Detect which cell encompasses the target text, then output its (X, Y) center coordinate. 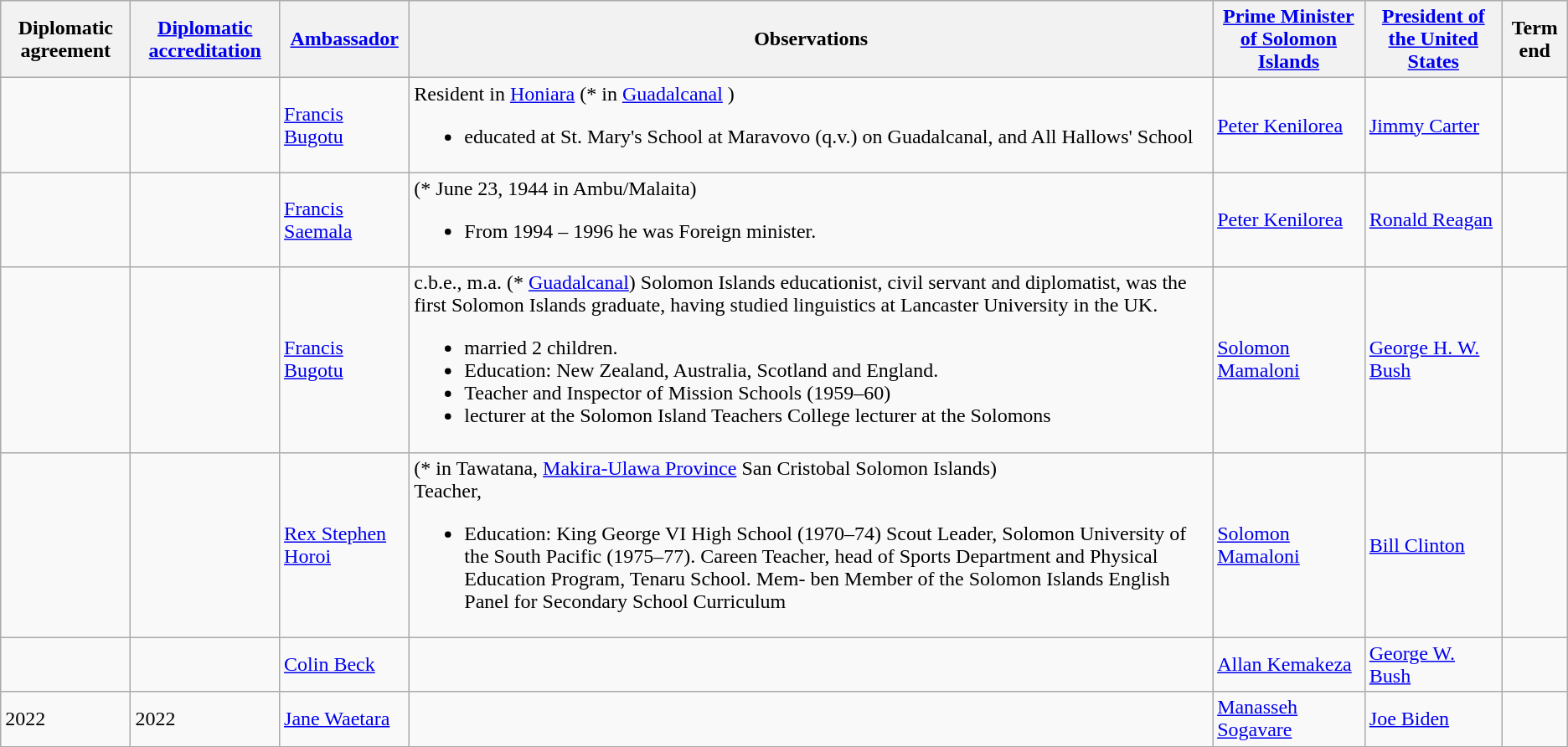
Diplomatic accreditation (205, 39)
George W. Bush (1433, 665)
Manasseh Sogavare (1289, 719)
Resident in Honiara (* in Guadalcanal )educated at St. Mary's School at Maravovo (q.v.) on Guadalcanal, and All Hallows' School (811, 126)
Jane Waetara (345, 719)
Rex Stephen Horoi (345, 544)
Allan Kemakeza (1289, 665)
Term end (1534, 39)
George H. W. Bush (1433, 360)
Diplomatic agreement (65, 39)
Joe Biden (1433, 719)
(* June 23, 1944 in Ambu/Malaita)From 1994 – 1996 he was Foreign minister. (811, 219)
Colin Beck (345, 665)
Observations (811, 39)
Jimmy Carter (1433, 126)
President of the United States (1433, 39)
Ronald Reagan (1433, 219)
Ambassador (345, 39)
Bill Clinton (1433, 544)
Francis Saemala (345, 219)
Prime Minister of Solomon Islands (1289, 39)
